Return [X, Y] of the center of cell containing provided text 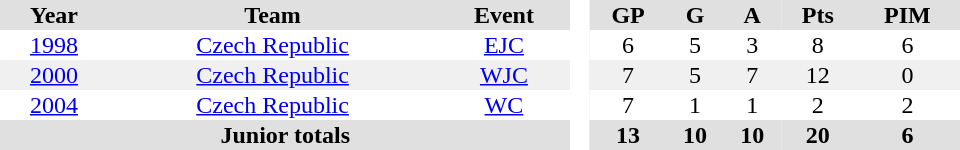
13 [628, 135]
GP [628, 15]
Year [54, 15]
G [694, 15]
20 [818, 135]
3 [752, 45]
Pts [818, 15]
WC [504, 105]
WJC [504, 75]
Team [272, 15]
12 [818, 75]
0 [908, 75]
Junior totals [286, 135]
Event [504, 15]
2004 [54, 105]
EJC [504, 45]
8 [818, 45]
PIM [908, 15]
A [752, 15]
1998 [54, 45]
2000 [54, 75]
